Determine the [x, y] coordinate at the center of the cell enclosing the given text.  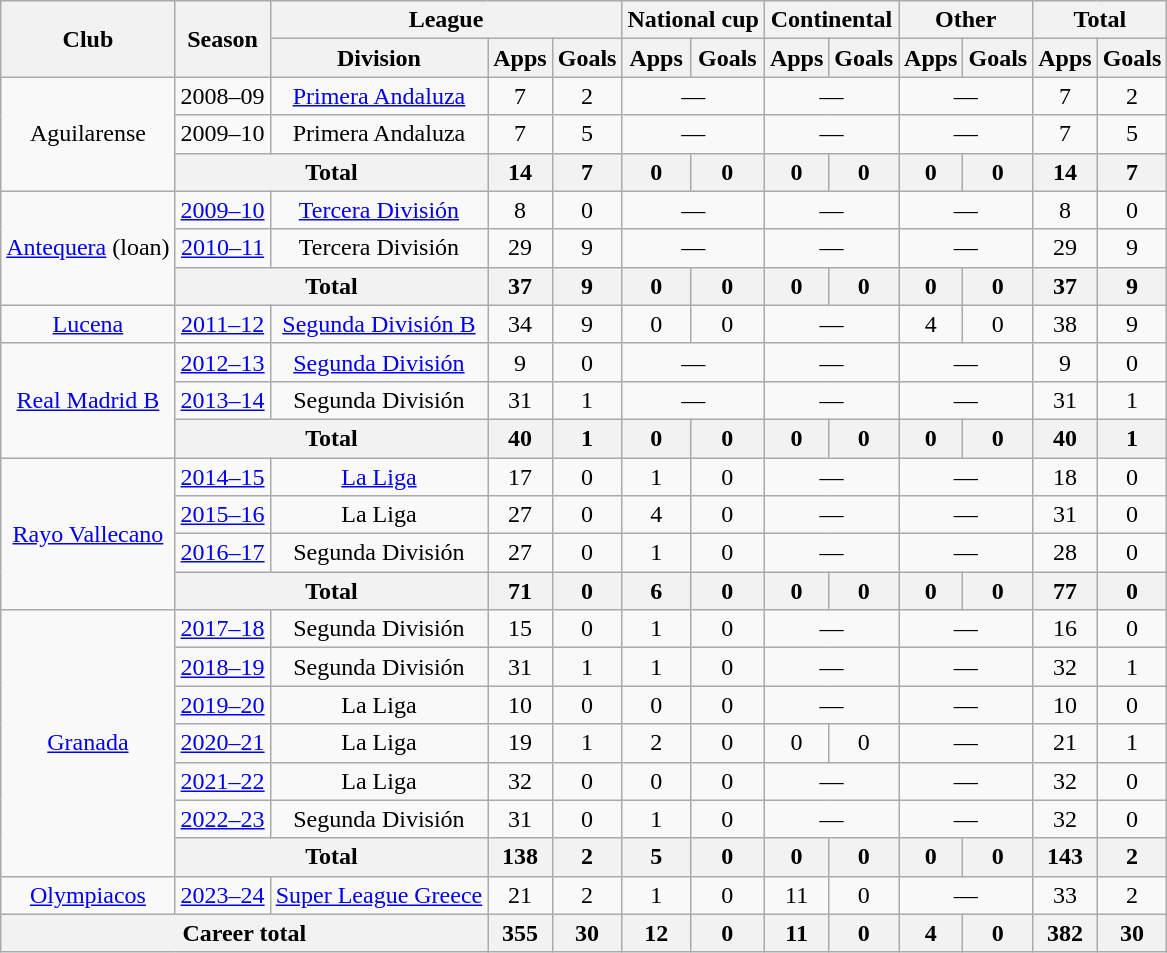
28 [1065, 553]
143 [1065, 857]
2013–14 [222, 400]
18 [1065, 477]
2017–18 [222, 629]
2015–16 [222, 515]
2010–11 [222, 248]
2016–17 [222, 553]
71 [520, 591]
2018–19 [222, 667]
Continental [831, 20]
Other [966, 20]
34 [520, 324]
15 [520, 629]
33 [1065, 895]
138 [520, 857]
Granada [88, 743]
Antequera (loan) [88, 248]
Aguilarense [88, 134]
Lucena [88, 324]
Segunda División B [379, 324]
2023–24 [222, 895]
Career total [244, 933]
6 [656, 591]
Super League Greece [379, 895]
2014–15 [222, 477]
League [446, 20]
355 [520, 933]
Olympiacos [88, 895]
Club [88, 39]
16 [1065, 629]
Rayo Vallecano [88, 534]
17 [520, 477]
77 [1065, 591]
2021–22 [222, 781]
Real Madrid B [88, 400]
2019–20 [222, 705]
National cup [693, 20]
2008–09 [222, 96]
2011–12 [222, 324]
19 [520, 743]
Division [379, 58]
382 [1065, 933]
Season [222, 39]
38 [1065, 324]
2012–13 [222, 362]
2022–23 [222, 819]
12 [656, 933]
2020–21 [222, 743]
